Locate the cell with the specified text and output its [x, y] center coordinate. 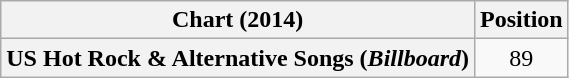
Position [521, 20]
89 [521, 58]
Chart (2014) [238, 20]
US Hot Rock & Alternative Songs (Billboard) [238, 58]
